Scan for the cell matching the given text and deliver its (X, Y) coordinate at center. 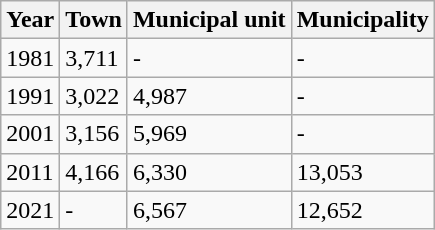
2011 (30, 172)
Municipality (362, 20)
6,330 (209, 172)
3,156 (94, 134)
3,711 (94, 58)
4,166 (94, 172)
4,987 (209, 96)
Municipal unit (209, 20)
5,969 (209, 134)
3,022 (94, 96)
1981 (30, 58)
2021 (30, 210)
Town (94, 20)
2001 (30, 134)
6,567 (209, 210)
13,053 (362, 172)
1991 (30, 96)
Year (30, 20)
12,652 (362, 210)
